Pinpoint the cell where the given text exists, returning its [x, y] midpoint coordinate. 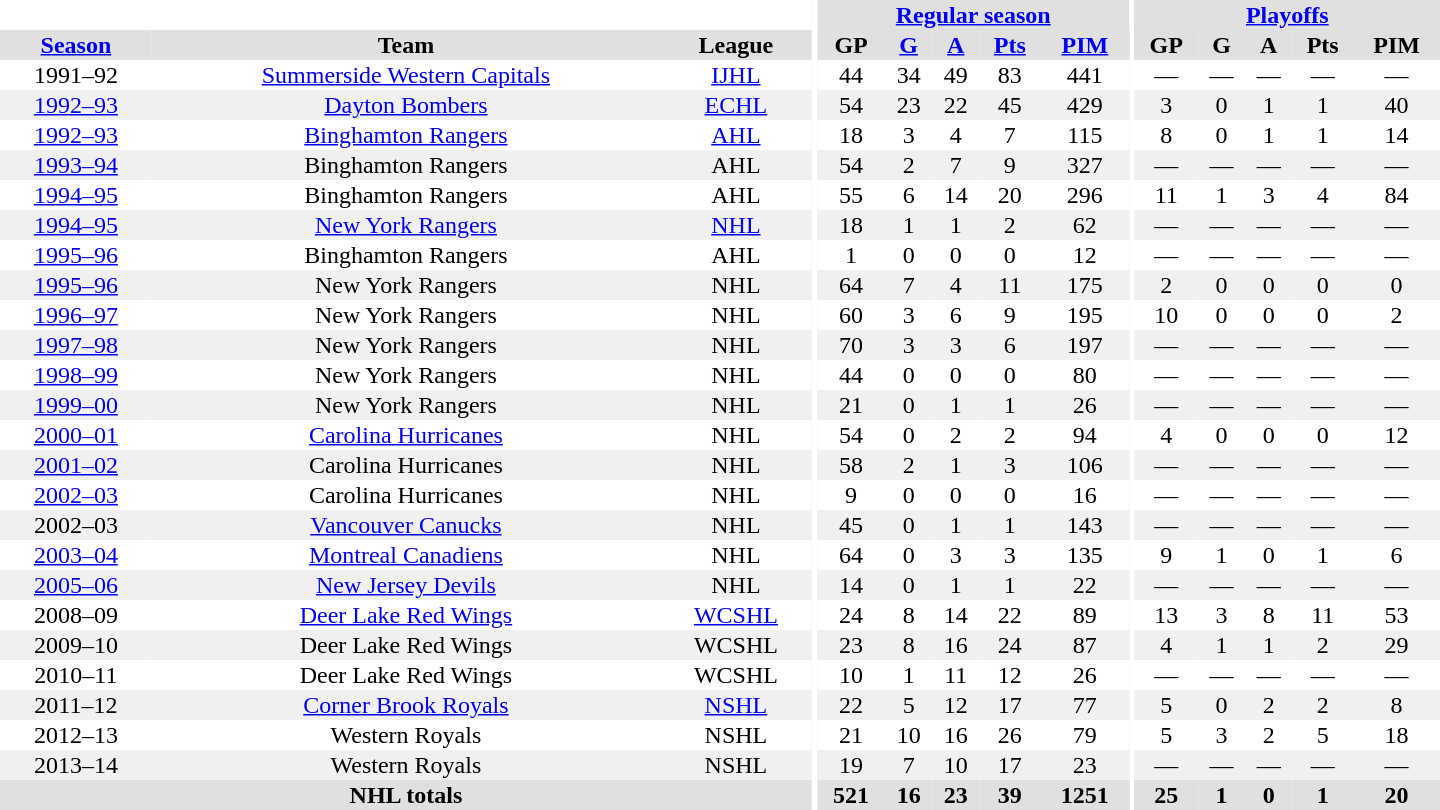
80 [1084, 375]
296 [1084, 195]
62 [1084, 225]
Regular season [973, 15]
135 [1084, 555]
2010–11 [76, 675]
143 [1084, 525]
327 [1084, 165]
Corner Brook Royals [406, 705]
429 [1084, 105]
2001–02 [76, 465]
58 [851, 465]
195 [1084, 315]
1998–99 [76, 375]
1999–00 [76, 405]
29 [1396, 645]
89 [1084, 615]
83 [1010, 75]
1251 [1084, 795]
Playoffs [1288, 15]
IJHL [736, 75]
40 [1396, 105]
2008–09 [76, 615]
49 [956, 75]
175 [1084, 285]
60 [851, 315]
115 [1084, 135]
League [736, 45]
New Jersey Devils [406, 585]
87 [1084, 645]
521 [851, 795]
2011–12 [76, 705]
Vancouver Canucks [406, 525]
77 [1084, 705]
55 [851, 195]
ECHL [736, 105]
70 [851, 345]
1993–94 [76, 165]
Montreal Canadiens [406, 555]
1997–98 [76, 345]
2013–14 [76, 765]
2009–10 [76, 645]
Summerside Western Capitals [406, 75]
84 [1396, 195]
94 [1084, 435]
441 [1084, 75]
25 [1166, 795]
53 [1396, 615]
39 [1010, 795]
2000–01 [76, 435]
197 [1084, 345]
13 [1166, 615]
NHL totals [406, 795]
34 [908, 75]
Season [76, 45]
106 [1084, 465]
Team [406, 45]
79 [1084, 735]
1996–97 [76, 315]
1991–92 [76, 75]
2003–04 [76, 555]
19 [851, 765]
2005–06 [76, 585]
Dayton Bombers [406, 105]
2012–13 [76, 735]
